Return the [x, y] coordinate for the center point of the cell that contains the specified text.  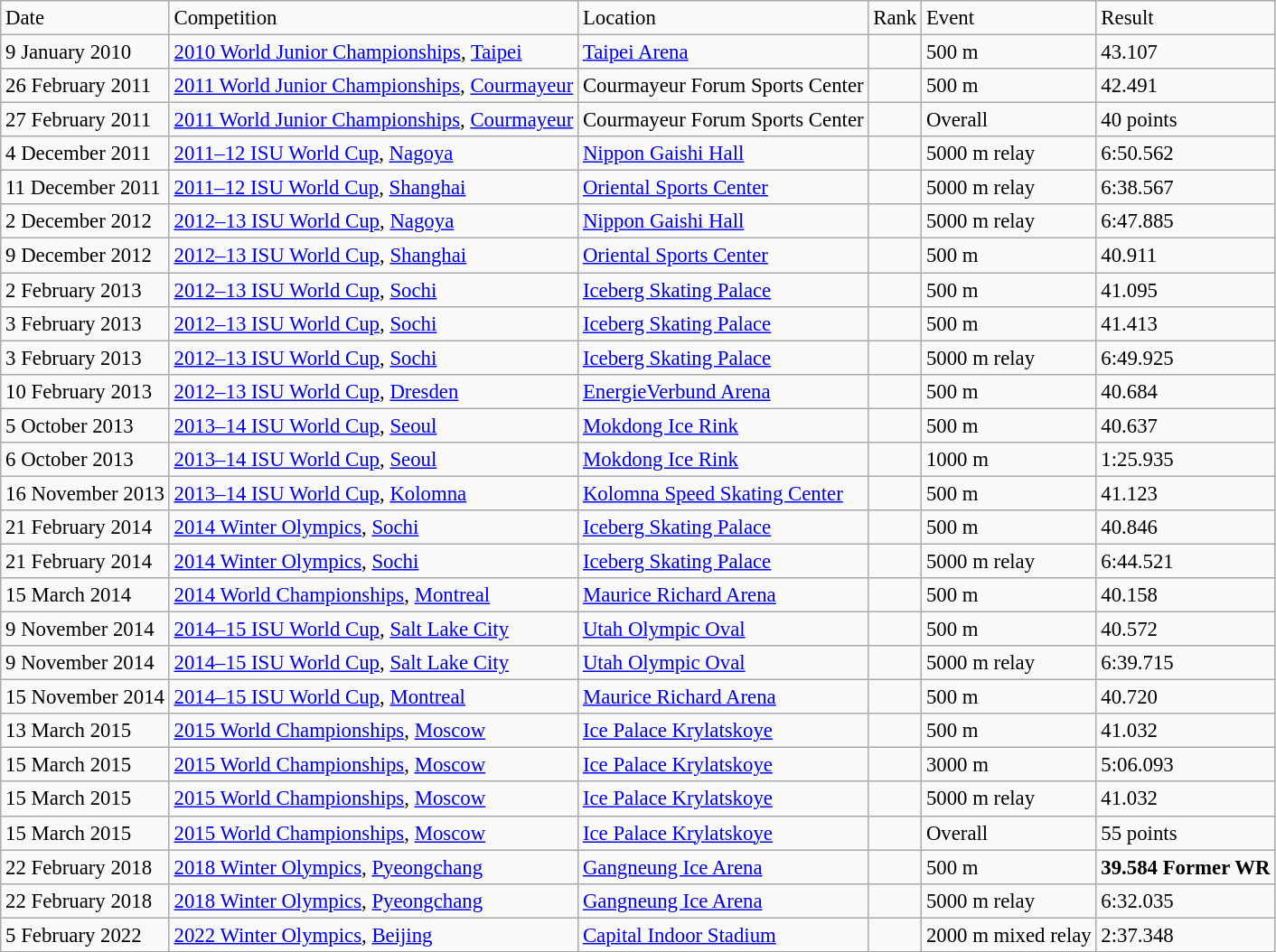
2 December 2012 [85, 221]
40 points [1186, 120]
Result [1186, 18]
40.911 [1186, 256]
6:49.925 [1186, 358]
40.846 [1186, 527]
26 February 2011 [85, 86]
13 March 2015 [85, 731]
40.684 [1186, 391]
41.095 [1186, 290]
Kolomna Speed Skating Center [723, 493]
2012–13 ISU World Cup, Shanghai [373, 256]
6:38.567 [1186, 188]
2012–13 ISU World Cup, Nagoya [373, 221]
15 November 2014 [85, 697]
6 October 2013 [85, 460]
2011–12 ISU World Cup, Nagoya [373, 154]
Location [723, 18]
2000 m mixed relay [1009, 935]
Taipei Arena [723, 52]
5 October 2013 [85, 425]
15 March 2014 [85, 595]
10 February 2013 [85, 391]
27 February 2011 [85, 120]
16 November 2013 [85, 493]
41.413 [1186, 323]
Capital Indoor Stadium [723, 935]
2013–14 ISU World Cup, Kolomna [373, 493]
Competition [373, 18]
40.572 [1186, 630]
9 December 2012 [85, 256]
Date [85, 18]
2 February 2013 [85, 290]
1:25.935 [1186, 460]
EnergieVerbund Arena [723, 391]
6:32.035 [1186, 901]
Rank [895, 18]
5:06.093 [1186, 765]
2010 World Junior Championships, Taipei [373, 52]
40.637 [1186, 425]
2012–13 ISU World Cup, Dresden [373, 391]
5 February 2022 [85, 935]
Event [1009, 18]
6:50.562 [1186, 154]
6:44.521 [1186, 561]
4 December 2011 [85, 154]
2014–15 ISU World Cup, Montreal [373, 697]
11 December 2011 [85, 188]
6:39.715 [1186, 663]
40.158 [1186, 595]
6:47.885 [1186, 221]
40.720 [1186, 697]
43.107 [1186, 52]
2014 World Championships, Montreal [373, 595]
39.584 Former WR [1186, 867]
9 January 2010 [85, 52]
3000 m [1009, 765]
55 points [1186, 833]
2:37.348 [1186, 935]
2022 Winter Olympics, Beijing [373, 935]
2011–12 ISU World Cup, Shanghai [373, 188]
41.123 [1186, 493]
1000 m [1009, 460]
42.491 [1186, 86]
